Output the [x, y] coordinate of the center of the cell containing the given text.  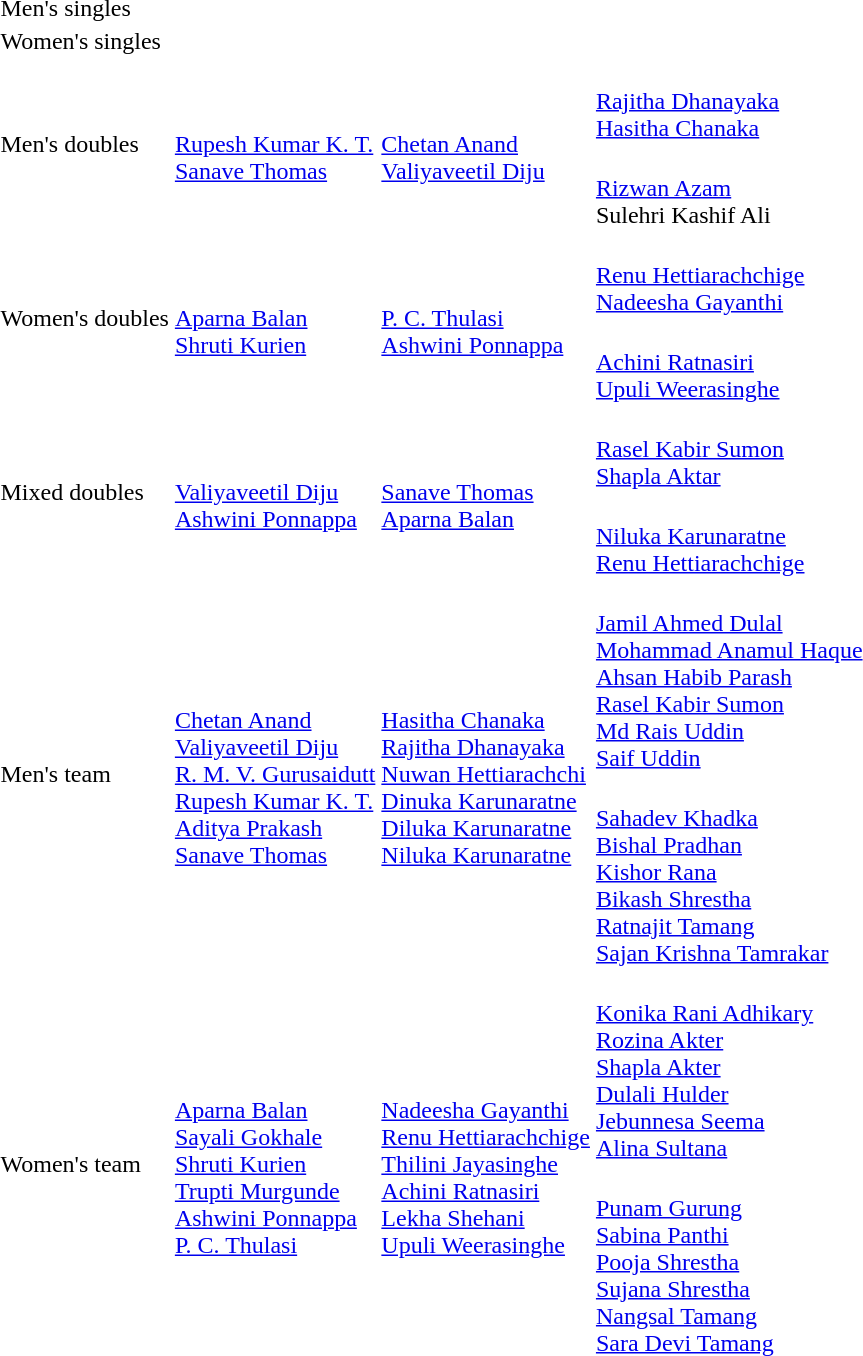
Rupesh Kumar K. T.Sanave Thomas [274, 144]
Chetan AnandValiyaveetil DijuR. M. V. GurusaiduttRupesh Kumar K. T.Aditya PrakashSanave Thomas [274, 774]
Valiyaveetil DijuAshwini Ponnappa [274, 492]
Aparna BalanShruti Kurien [274, 318]
P. C. ThulasiAshwini Ponnappa [486, 318]
Chetan AnandValiyaveetil Diju [486, 144]
Sanave ThomasAparna Balan [486, 492]
Hasitha ChanakaRajitha DhanayakaNuwan HettiarachchiDinuka KarunaratneDiluka KarunaratneNiluka Karunaratne [486, 774]
